Provide the [x, y] coordinate of the cell's center where the given text is located.  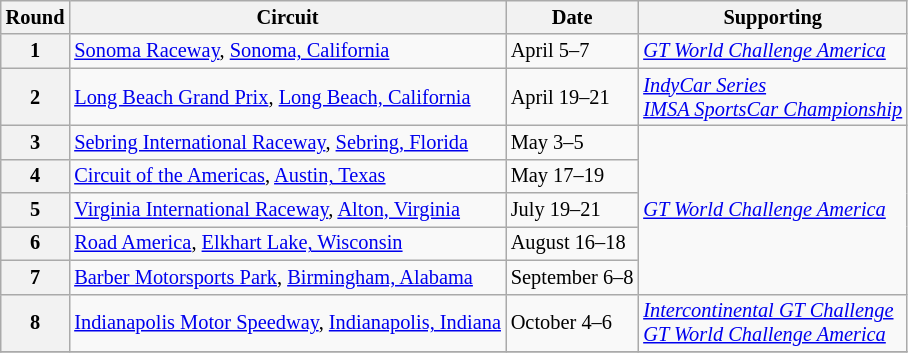
April 19–21 [572, 97]
October 4–6 [572, 323]
September 6–8 [572, 277]
May 3–5 [572, 142]
Virginia International Raceway, Alton, Virginia [287, 210]
IndyCar SeriesIMSA SportsCar Championship [772, 97]
August 16–18 [572, 243]
6 [36, 243]
Indianapolis Motor Speedway, Indianapolis, Indiana [287, 323]
2 [36, 97]
Sonoma Raceway, Sonoma, California [287, 51]
Intercontinental GT ChallengeGT World Challenge America [772, 323]
Round [36, 17]
Road America, Elkhart Lake, Wisconsin [287, 243]
Date [572, 17]
Circuit of the Americas, Austin, Texas [287, 176]
7 [36, 277]
Barber Motorsports Park, Birmingham, Alabama [287, 277]
Sebring International Raceway, Sebring, Florida [287, 142]
May 17–19 [572, 176]
Long Beach Grand Prix, Long Beach, California [287, 97]
Supporting [772, 17]
July 19–21 [572, 210]
Circuit [287, 17]
1 [36, 51]
April 5–7 [572, 51]
5 [36, 210]
4 [36, 176]
3 [36, 142]
8 [36, 323]
